Search for the cell housing the specified text and yield its (X, Y) center coordinate. 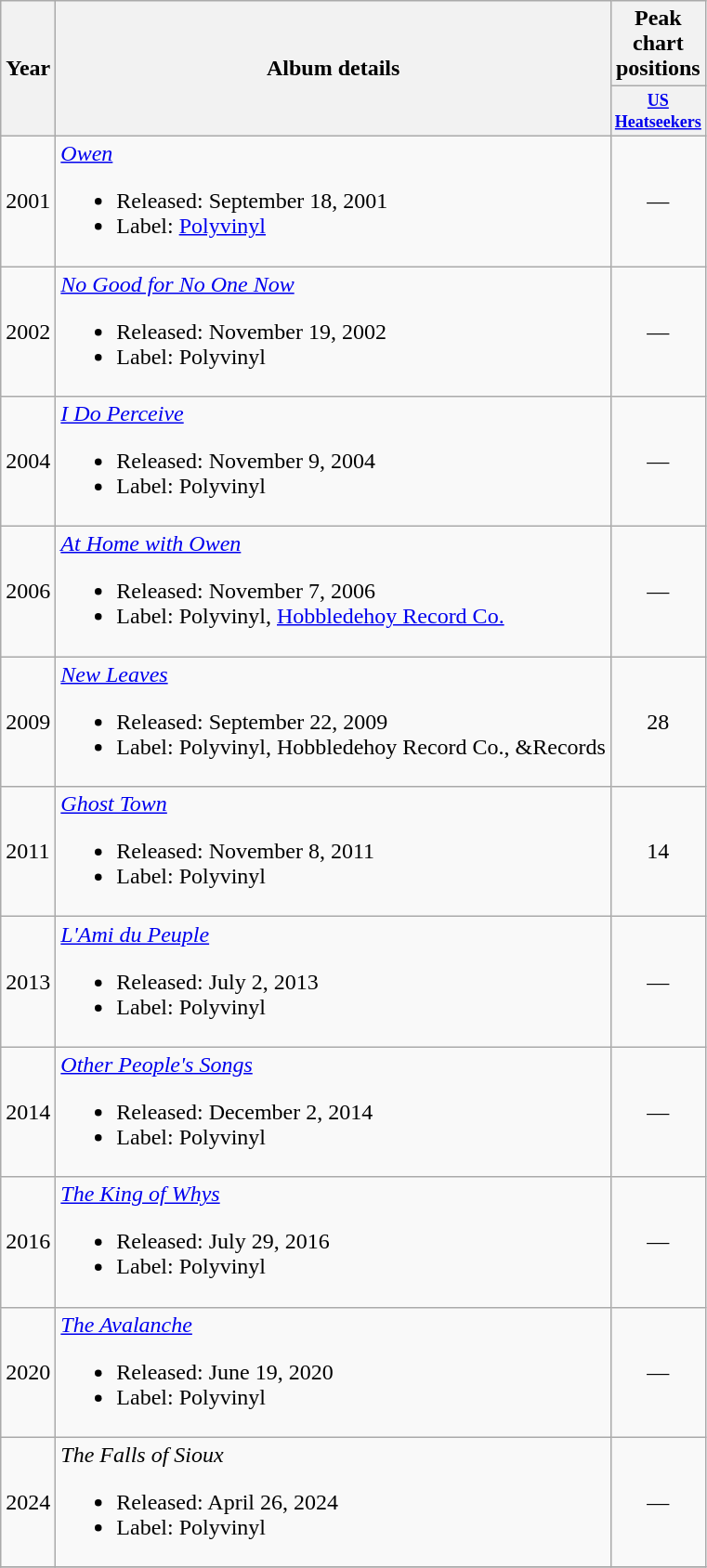
US Heatseekers (658, 111)
The AvalancheReleased: June 19, 2020Label: Polyvinyl (334, 1372)
OwenReleased: September 18, 2001Label: Polyvinyl (334, 201)
The King of WhysReleased: July 29, 2016Label: Polyvinyl (334, 1242)
28 (658, 722)
2011 (28, 852)
2001 (28, 201)
2013 (28, 982)
2006 (28, 592)
2002 (28, 332)
No Good for No One NowReleased: November 19, 2002Label: Polyvinyl (334, 332)
2009 (28, 722)
Year (28, 69)
2016 (28, 1242)
2004 (28, 462)
14 (658, 852)
New LeavesReleased: September 22, 2009Label: Polyvinyl, Hobbledehoy Record Co., &Records (334, 722)
Peak chart positions (658, 44)
The Falls of SiouxReleased: April 26, 2024Label: Polyvinyl (334, 1502)
At Home with OwenReleased: November 7, 2006Label: Polyvinyl, Hobbledehoy Record Co. (334, 592)
Ghost TownReleased: November 8, 2011Label: Polyvinyl (334, 852)
2014 (28, 1112)
I Do PerceiveReleased: November 9, 2004Label: Polyvinyl (334, 462)
Album details (334, 69)
Other People's SongsReleased: December 2, 2014Label: Polyvinyl (334, 1112)
2024 (28, 1502)
L'Ami du PeupleReleased: July 2, 2013Label: Polyvinyl (334, 982)
2020 (28, 1372)
